From the cell containing the given text, extract its center point as [X, Y] coordinate. 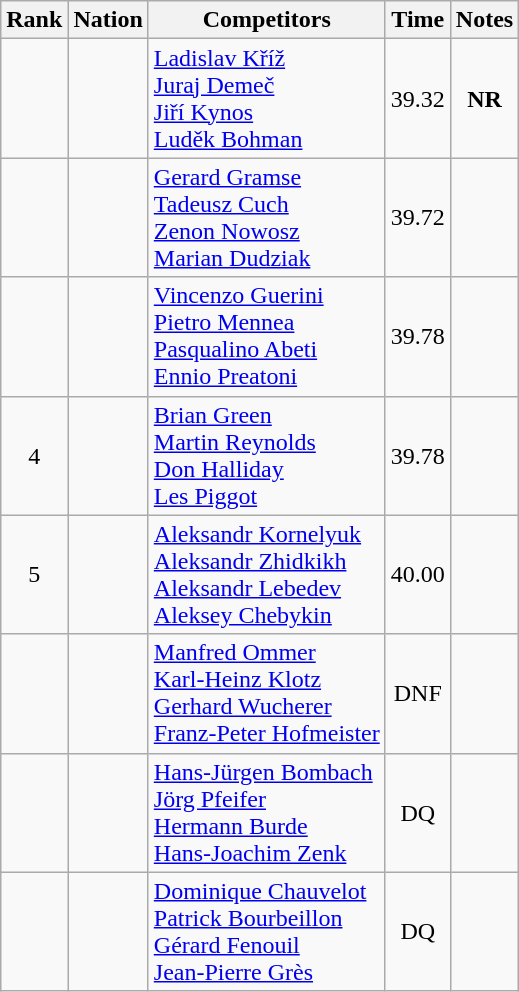
Rank [34, 20]
DNF [418, 694]
Brian GreenMartin ReynoldsDon HallidayLes Piggot [266, 456]
NR [484, 98]
4 [34, 456]
Hans-Jürgen BombachJörg PfeiferHermann BurdeHans-Joachim Zenk [266, 812]
Vincenzo GueriniPietro MenneaPasqualino AbetiEnnio Preatoni [266, 336]
Aleksandr KornelyukAleksandr ZhidkikhAleksandr LebedevAleksey Chebykin [266, 574]
Time [418, 20]
39.32 [418, 98]
Competitors [266, 20]
Notes [484, 20]
Nation [108, 20]
5 [34, 574]
Gerard GramseTadeusz CuchZenon NowoszMarian Dudziak [266, 218]
Manfred OmmerKarl-Heinz KlotzGerhard WuchererFranz-Peter Hofmeister [266, 694]
Ladislav KřížJuraj DemečJiří KynosLuděk Bohman [266, 98]
39.72 [418, 218]
40.00 [418, 574]
Dominique ChauvelotPatrick BourbeillonGérard FenouilJean-Pierre Grès [266, 932]
